Capture the cell that displays the provided text and extract its [x, y] central coordinate. 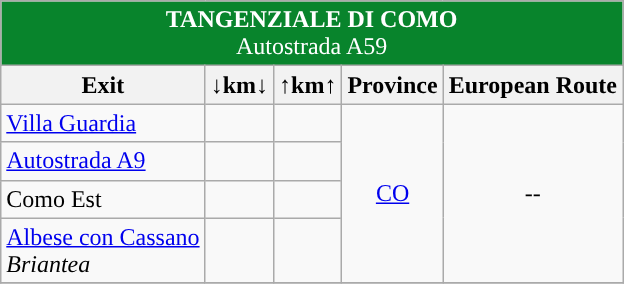
European Route [532, 85]
Exit [103, 85]
Villa Guardia [103, 123]
↓km↓ [239, 85]
Province [392, 85]
Albese con Cassano Briantea [103, 250]
CO [392, 194]
TANGENZIALE DI COMOAutostrada A59 [312, 34]
-- [532, 194]
Como Est [103, 199]
Autostrada A9 [103, 161]
↑km↑ [308, 85]
